Determine the (X, Y) coordinate at the center of the cell enclosing the given text.  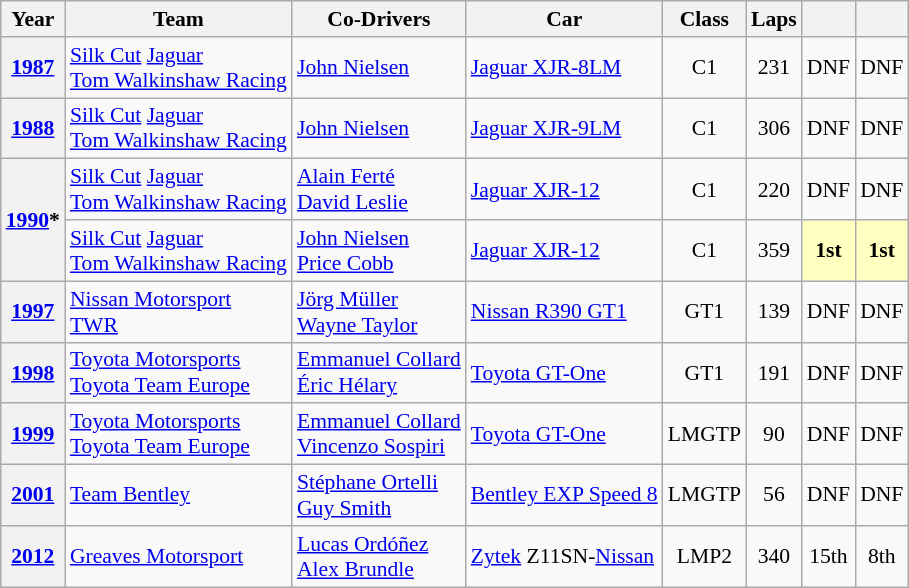
8th (882, 556)
John Nielsen Price Cobb (379, 250)
LMP2 (704, 556)
Zytek Z11SN-Nissan (564, 556)
Class (704, 19)
56 (774, 496)
Team (178, 19)
2012 (33, 556)
Jaguar XJR-9LM (564, 128)
Stéphane Ortelli Guy Smith (379, 496)
Emmanuel Collard Éric Hélary (379, 372)
Bentley EXP Speed 8 (564, 496)
1990* (33, 220)
Jörg Müller Wayne Taylor (379, 312)
1999 (33, 434)
Car (564, 19)
15th (828, 556)
Laps (774, 19)
340 (774, 556)
2001 (33, 496)
Nissan R390 GT1 (564, 312)
Greaves Motorsport (178, 556)
Co-Drivers (379, 19)
220 (774, 190)
191 (774, 372)
90 (774, 434)
1988 (33, 128)
Lucas Ordóñez Alex Brundle (379, 556)
231 (774, 68)
Emmanuel Collard Vincenzo Sospiri (379, 434)
139 (774, 312)
Alain Ferté David Leslie (379, 190)
359 (774, 250)
Year (33, 19)
Jaguar XJR-8LM (564, 68)
1997 (33, 312)
306 (774, 128)
Nissan Motorsport TWR (178, 312)
1998 (33, 372)
Team Bentley (178, 496)
1987 (33, 68)
